Return the (X, Y) coordinate for the center point of the cell that contains the specified text.  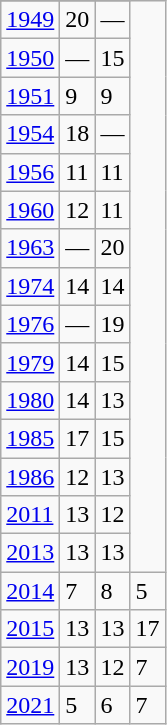
1974 (30, 286)
1963 (30, 248)
1950 (30, 58)
18 (78, 134)
2013 (30, 553)
2021 (30, 705)
2011 (30, 515)
1954 (30, 134)
19 (112, 324)
1956 (30, 172)
6 (112, 705)
1979 (30, 362)
2015 (30, 629)
1980 (30, 400)
1976 (30, 324)
1949 (30, 20)
2014 (30, 591)
1951 (30, 96)
1960 (30, 210)
2019 (30, 667)
1986 (30, 477)
8 (112, 591)
1985 (30, 438)
